Determine the (X, Y) coordinate at the center of the cell enclosing the given text.  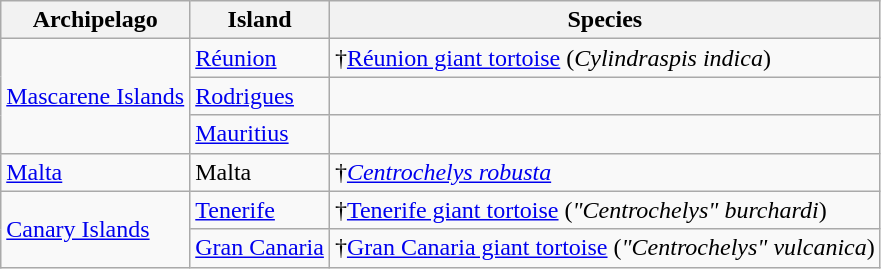
†Réunion giant tortoise (Cylindraspis indica) (604, 58)
Réunion (260, 58)
Archipelago (96, 20)
Gran Canaria (260, 248)
Island (260, 20)
Rodrigues (260, 96)
Mauritius (260, 134)
Canary Islands (96, 229)
†Centrochelys robusta (604, 172)
†Tenerife giant tortoise ("Centrochelys" burchardi) (604, 210)
†Gran Canaria giant tortoise ("Centrochelys" vulcanica) (604, 248)
Species (604, 20)
Mascarene Islands (96, 96)
Tenerife (260, 210)
